Detect which cell encompasses the target text, then output its [X, Y] center coordinate. 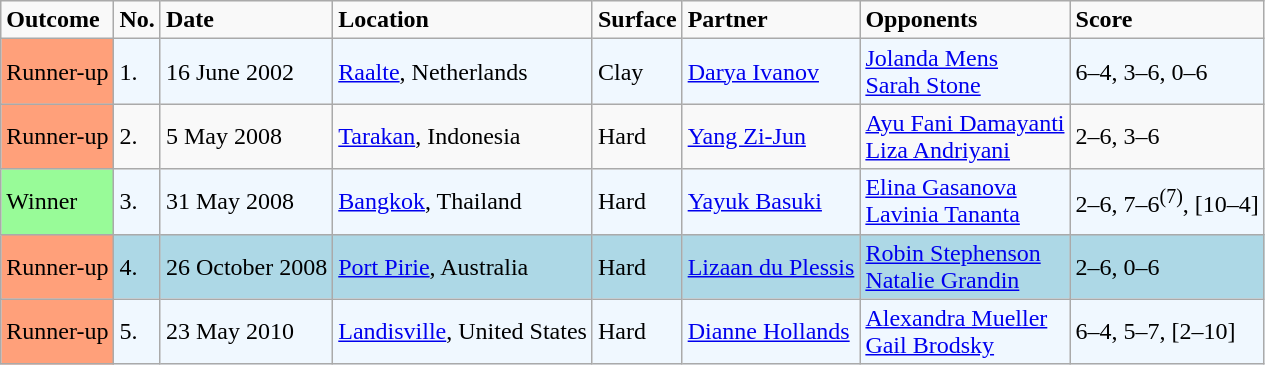
Bangkok, Thailand [463, 202]
31 May 2008 [246, 202]
Robin Stephenson Natalie Grandin [965, 266]
Partner [771, 20]
2–6, 0–6 [1167, 266]
Landisville, United States [463, 332]
Alexandra Mueller Gail Brodsky [965, 332]
Yayuk Basuki [771, 202]
Elina Gasanova Lavinia Tananta [965, 202]
Raalte, Netherlands [463, 72]
23 May 2010 [246, 332]
Tarakan, Indonesia [463, 136]
Lizaan du Plessis [771, 266]
Winner [58, 202]
Date [246, 20]
5 May 2008 [246, 136]
2–6, 7–6(7), [10–4] [1167, 202]
6–4, 3–6, 0–6 [1167, 72]
2–6, 3–6 [1167, 136]
6–4, 5–7, [2–10] [1167, 332]
Yang Zi-Jun [771, 136]
Darya Ivanov [771, 72]
No. [137, 20]
3. [137, 202]
4. [137, 266]
Clay [637, 72]
Score [1167, 20]
26 October 2008 [246, 266]
5. [137, 332]
Outcome [58, 20]
Jolanda Mens Sarah Stone [965, 72]
Surface [637, 20]
Port Pirie, Australia [463, 266]
1. [137, 72]
Dianne Hollands [771, 332]
Ayu Fani Damayanti Liza Andriyani [965, 136]
16 June 2002 [246, 72]
Location [463, 20]
Opponents [965, 20]
2. [137, 136]
